Capture the cell that displays the provided text and extract its [x, y] central coordinate. 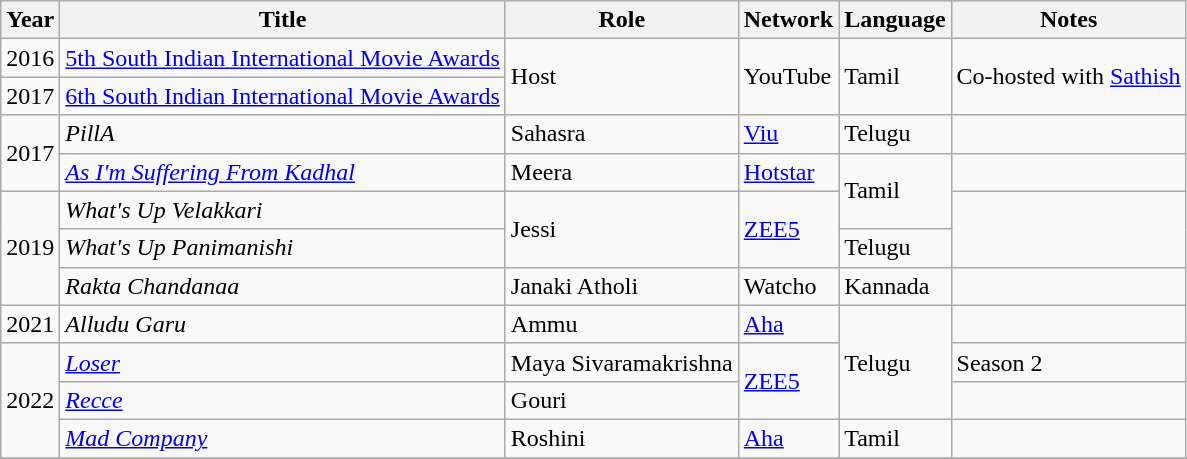
Notes [1068, 20]
Host [622, 77]
Ammu [622, 324]
Recce [282, 400]
Rakta Chandanaa [282, 286]
What's Up Velakkari [282, 210]
5th South Indian International Movie Awards [282, 58]
Loser [282, 362]
2022 [30, 400]
Watcho [788, 286]
2019 [30, 248]
Season 2 [1068, 362]
Network [788, 20]
Alludu Garu [282, 324]
6th South Indian International Movie Awards [282, 96]
Janaki Atholi [622, 286]
Sahasra [622, 134]
What's Up Panimanishi [282, 248]
PillA [282, 134]
Jessi [622, 229]
2021 [30, 324]
Viu [788, 134]
Kannada [895, 286]
Role [622, 20]
Year [30, 20]
Title [282, 20]
Mad Company [282, 438]
Meera [622, 172]
Gouri [622, 400]
YouTube [788, 77]
Co-hosted with Sathish [1068, 77]
Roshini [622, 438]
Hotstar [788, 172]
Language [895, 20]
2016 [30, 58]
As I'm Suffering From Kadhal [282, 172]
Maya Sivaramakrishna [622, 362]
